Output the [X, Y] coordinate of the center of the cell containing the given text.  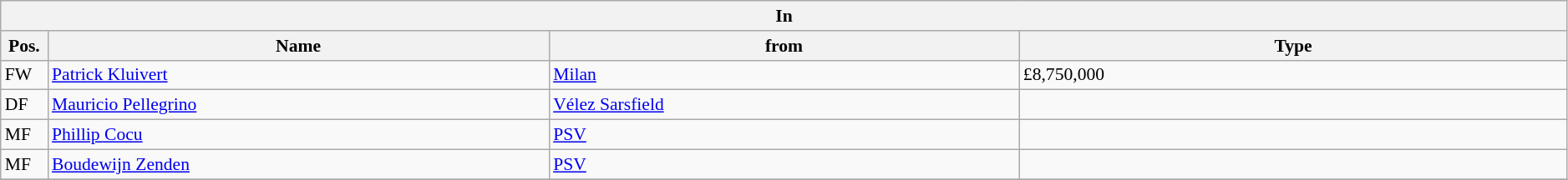
In [784, 16]
Boudewijn Zenden [298, 164]
Type [1293, 46]
DF [24, 105]
Vélez Sarsfield [784, 105]
FW [24, 75]
Mauricio Pellegrino [298, 105]
Pos. [24, 46]
Phillip Cocu [298, 135]
£8,750,000 [1293, 75]
Patrick Kluivert [298, 75]
Name [298, 46]
from [784, 46]
Milan [784, 75]
